Identify which cell holds the provided text, then report its (X, Y) central coordinate. 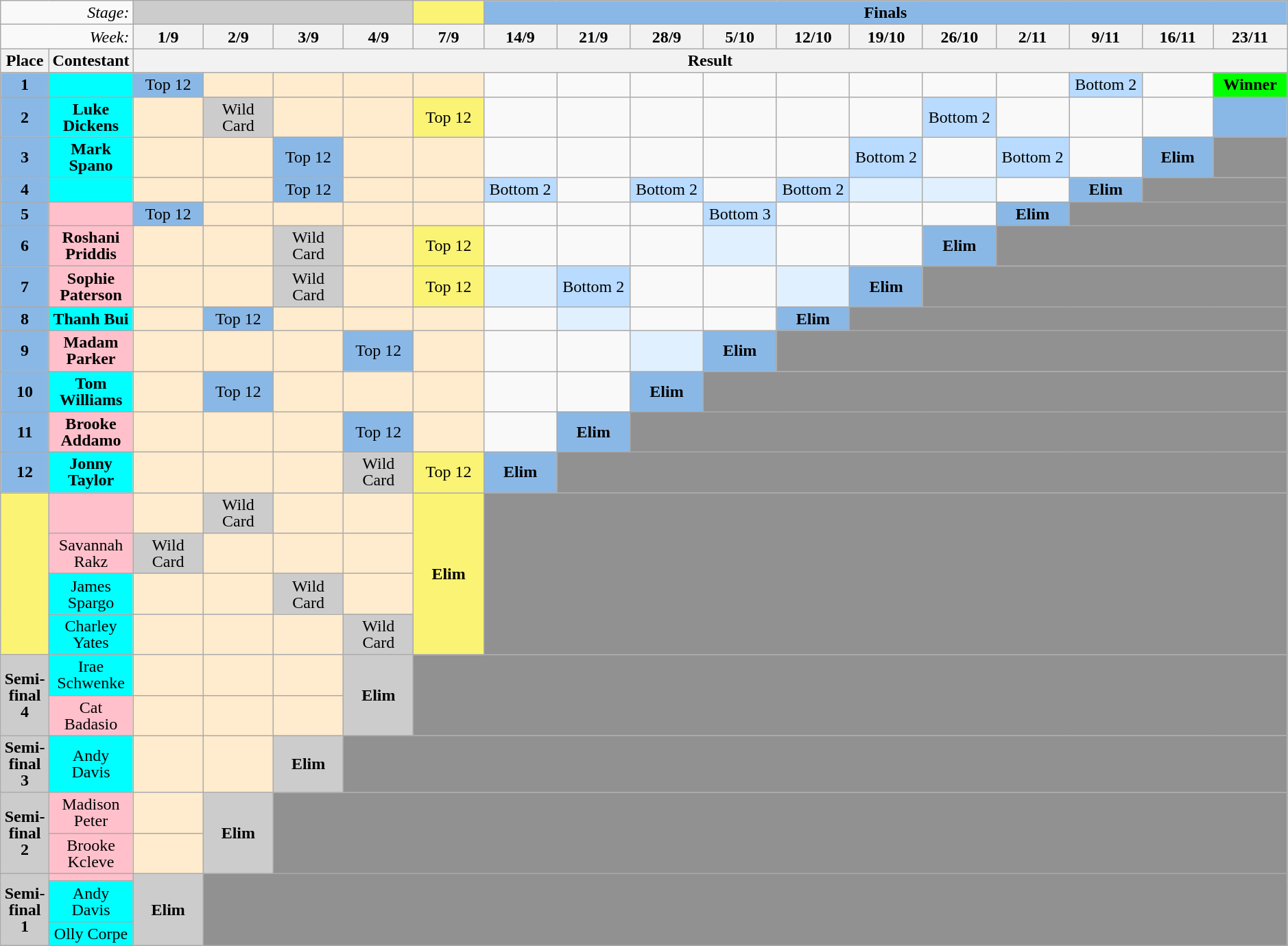
9/11 (1106, 37)
Semi-final 1 (25, 909)
19/10 (886, 37)
21/9 (594, 37)
Brooke Kcleve (91, 853)
James Spargo (91, 594)
8 (25, 318)
Winner (1250, 85)
Olly Corpe (91, 934)
26/10 (959, 37)
Cat Badasio (91, 716)
9 (25, 351)
Semi-final 3 (25, 764)
23/11 (1250, 37)
5/10 (739, 37)
Roshani Priddis (91, 245)
Bottom 3 (739, 214)
28/9 (667, 37)
Week: (67, 37)
7/9 (449, 37)
Brooke Addamo (91, 432)
12 (25, 473)
5 (25, 214)
1 (25, 85)
Savannah Rakz (91, 554)
Jonny Taylor (91, 473)
Madison Peter (91, 813)
11 (25, 432)
Madam Parker (91, 351)
Irae Schwenke (91, 675)
Finals (885, 12)
Thanh Bui (91, 318)
Mark Spano (91, 158)
Place (25, 60)
4 (25, 189)
Luke Dickens (91, 117)
2/9 (238, 37)
10 (25, 392)
7 (25, 287)
16/11 (1178, 37)
3 (25, 158)
Result (711, 60)
2 (25, 117)
Charley Yates (91, 635)
2/11 (1033, 37)
3/9 (308, 37)
Tom Williams (91, 392)
Semi-final 2 (25, 833)
6 (25, 245)
Contestant (91, 60)
Semi-final 4 (25, 695)
12/10 (813, 37)
14/9 (520, 37)
4/9 (379, 37)
Stage: (67, 12)
1/9 (168, 37)
Sophie Paterson (91, 287)
